Extract the [x, y] coordinate from the center of the cell holding the provided text.  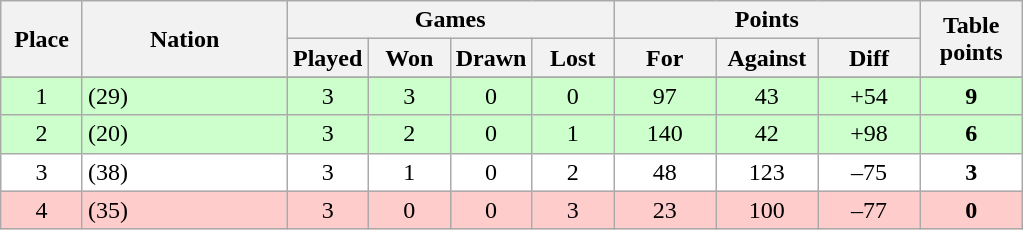
Place [42, 39]
Against [767, 58]
9 [971, 96]
(38) [184, 172]
Points [767, 20]
+54 [869, 96]
–75 [869, 172]
Won [409, 58]
6 [971, 134]
43 [767, 96]
140 [665, 134]
Games [450, 20]
Tablepoints [971, 39]
23 [665, 210]
For [665, 58]
(29) [184, 96]
+98 [869, 134]
Played [328, 58]
48 [665, 172]
97 [665, 96]
42 [767, 134]
–77 [869, 210]
Lost [573, 58]
4 [42, 210]
(20) [184, 134]
Diff [869, 58]
(35) [184, 210]
100 [767, 210]
123 [767, 172]
Nation [184, 39]
Drawn [491, 58]
